Output the [X, Y] coordinate of the center of the cell containing the given text.  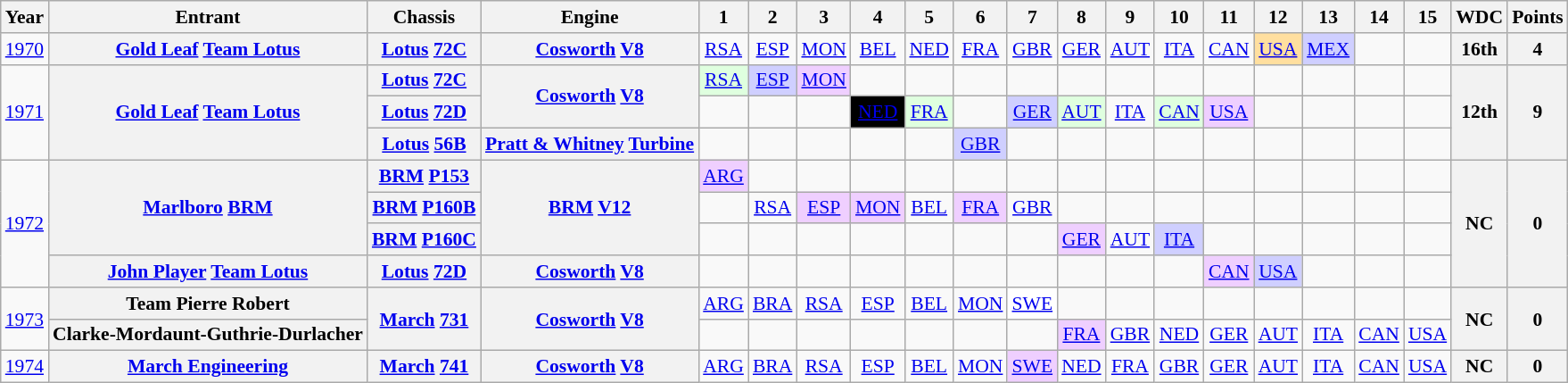
Lotus 56B [425, 145]
Year [25, 17]
BRM P160B [425, 208]
March 741 [425, 367]
8 [1081, 17]
Chassis [425, 17]
Team Pierre Robert [208, 304]
John Player Team Lotus [208, 271]
2 [772, 17]
1973 [25, 320]
Points [1538, 17]
1971 [25, 112]
10 [1179, 17]
14 [1379, 17]
Entrant [208, 17]
Clarke-Mordaunt-Guthrie-Durlacher [208, 335]
13 [1328, 17]
12 [1278, 17]
1 [723, 17]
Marlboro BRM [208, 207]
BRM P153 [425, 176]
16th [1479, 49]
Pratt & Whitney Turbine [590, 145]
1974 [25, 367]
5 [928, 17]
12th [1479, 112]
3 [824, 17]
1972 [25, 223]
7 [1032, 17]
BRM V12 [590, 207]
Engine [590, 17]
MEX [1328, 49]
11 [1229, 17]
March Engineering [208, 367]
1970 [25, 49]
WDC [1479, 17]
March 731 [425, 320]
6 [981, 17]
15 [1427, 17]
BRM P160C [425, 240]
